Locate the cell with the specified text and output its [X, Y] center coordinate. 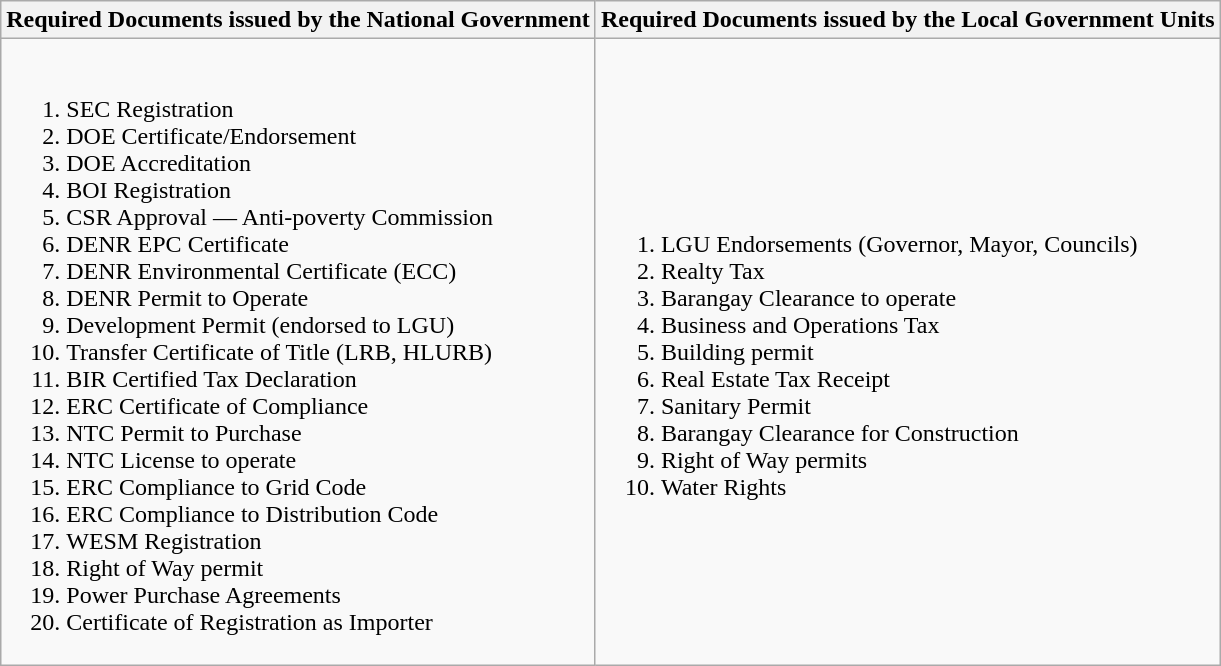
Required Documents issued by the National Government [298, 20]
Required Documents issued by the Local Government Units [908, 20]
